Pinpoint the cell where the given text exists, returning its (X, Y) midpoint coordinate. 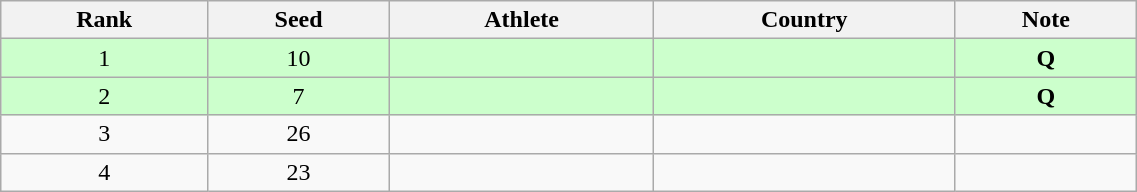
23 (299, 172)
10 (299, 58)
Rank (104, 20)
Country (804, 20)
2 (104, 96)
7 (299, 96)
Seed (299, 20)
Athlete (522, 20)
3 (104, 134)
Note (1046, 20)
26 (299, 134)
4 (104, 172)
1 (104, 58)
